For the text-containing cell, return its midpoint in [X, Y] coordinate format. 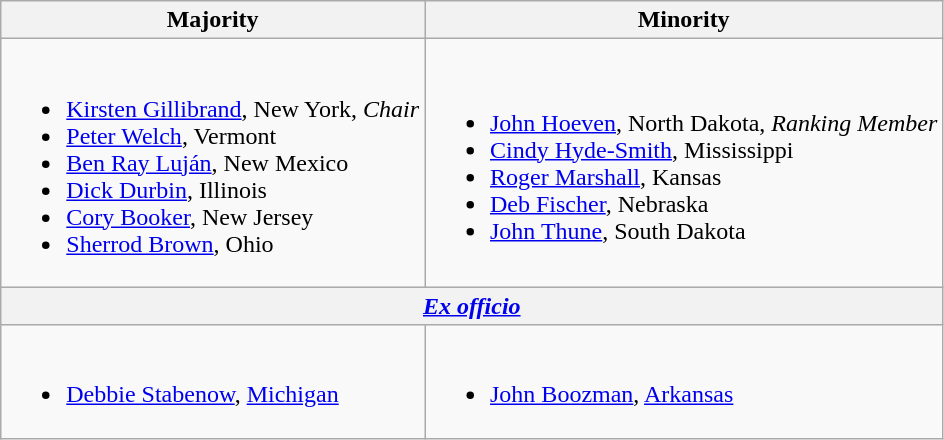
Minority [683, 20]
Debbie Stabenow, Michigan [213, 382]
John Boozman, Arkansas [683, 382]
Ex officio [472, 306]
John Hoeven, North Dakota, Ranking MemberCindy Hyde-Smith, MississippiRoger Marshall, KansasDeb Fischer, NebraskaJohn Thune, South Dakota [683, 163]
Kirsten Gillibrand, New York, ChairPeter Welch, VermontBen Ray Luján, New MexicoDick Durbin, IllinoisCory Booker, New JerseySherrod Brown, Ohio [213, 163]
Majority [213, 20]
